For the text-containing cell, return its midpoint in [x, y] coordinate format. 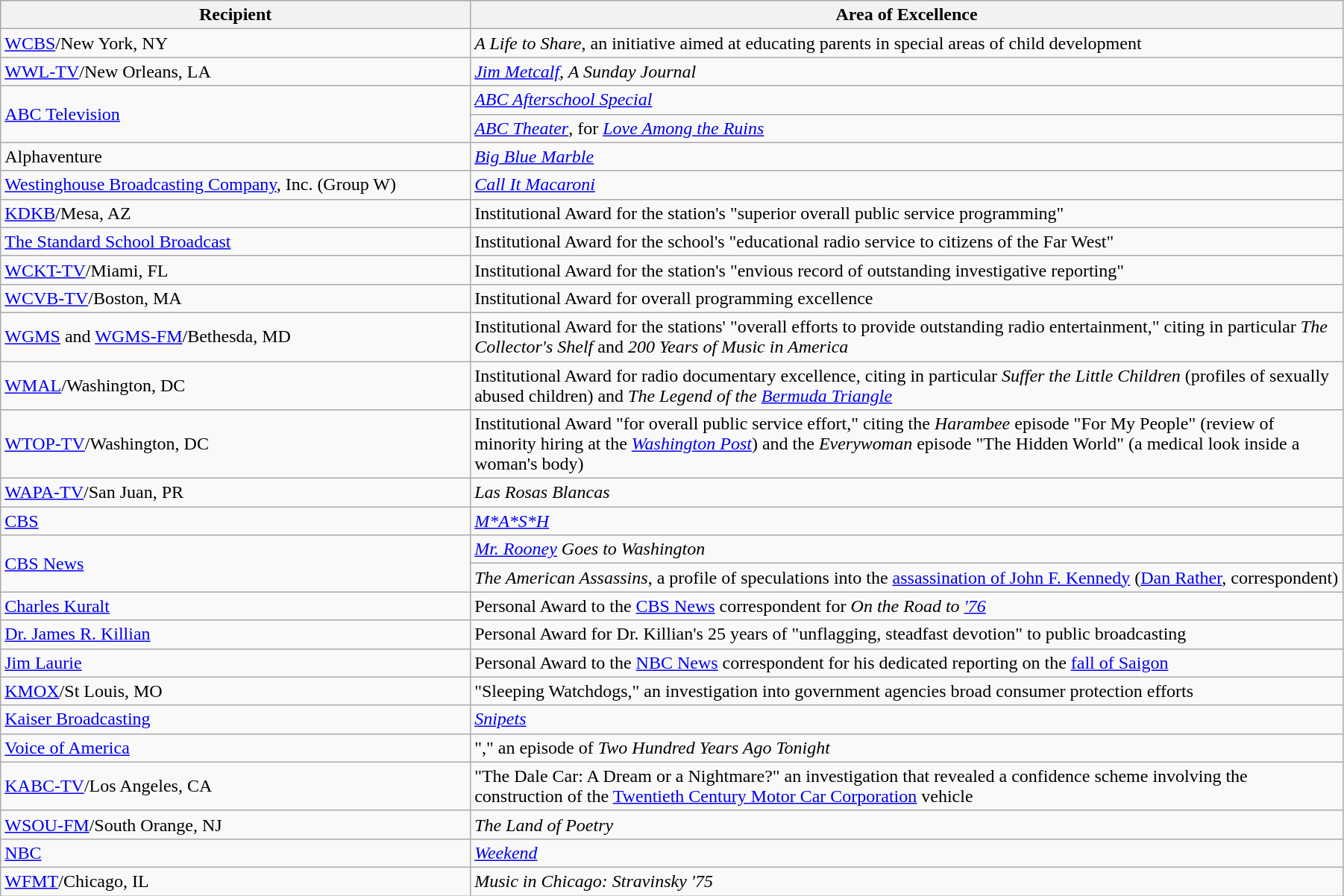
Weekend [907, 853]
Institutional Award for overall programming excellence [907, 298]
CBS [236, 521]
The American Assassins, a profile of speculations into the assassination of John F. Kennedy (Dan Rather, correspondent) [907, 578]
Big Blue Marble [907, 157]
WTOP-TV/Washington, DC [236, 444]
WMAL/Washington, DC [236, 385]
WWL-TV/New Orleans, LA [236, 72]
Personal Award for Dr. Killian's 25 years of "unflagging, steadfast devotion" to public broadcasting [907, 634]
Westinghouse Broadcasting Company, Inc. (Group W) [236, 185]
Music in Chicago: Stravinsky '75 [907, 881]
KMOX/St Louis, MO [236, 691]
Alphaventure [236, 157]
WGMS and WGMS-FM/Bethesda, MD [236, 337]
WFMT/Chicago, IL [236, 881]
KABC-TV/Los Angeles, CA [236, 786]
Personal Award to the NBC News correspondent for his dedicated reporting on the fall of Saigon [907, 663]
The Standard School Broadcast [236, 242]
Institutional Award for the station's "envious record of outstanding investigative reporting" [907, 270]
Mr. Rooney Goes to Washington [907, 549]
Charles Kuralt [236, 606]
Snipets [907, 719]
Las Rosas Blancas [907, 493]
Recipient [236, 15]
Personal Award to the CBS News correspondent for On the Road to '76 [907, 606]
Dr. James R. Killian [236, 634]
Area of Excellence [907, 15]
ABC Television [236, 114]
Institutional Award for the station's "superior overall public service programming" [907, 213]
WAPA-TV/San Juan, PR [236, 493]
WCKT-TV/Miami, FL [236, 270]
CBS News [236, 564]
WCBS/New York, NY [236, 43]
"Sleeping Watchdogs," an investigation into government agencies broad consumer protection efforts [907, 691]
Voice of America [236, 748]
Kaiser Broadcasting [236, 719]
KDKB/Mesa, AZ [236, 213]
Call It Macaroni [907, 185]
NBC [236, 853]
ABC Afterschool Special [907, 100]
WSOU-FM/South Orange, NJ [236, 824]
Jim Laurie [236, 663]
Jim Metcalf, A Sunday Journal [907, 72]
WCVB-TV/Boston, MA [236, 298]
The Land of Poetry [907, 824]
M*A*S*H [907, 521]
"," an episode of Two Hundred Years Ago Tonight [907, 748]
A Life to Share, an initiative aimed at educating parents in special areas of child development [907, 43]
Institutional Award for the school's "educational radio service to citizens of the Far West" [907, 242]
ABC Theater, for Love Among the Ruins [907, 128]
